Return the (x, y) coordinate for the center point of the cell that contains the specified text.  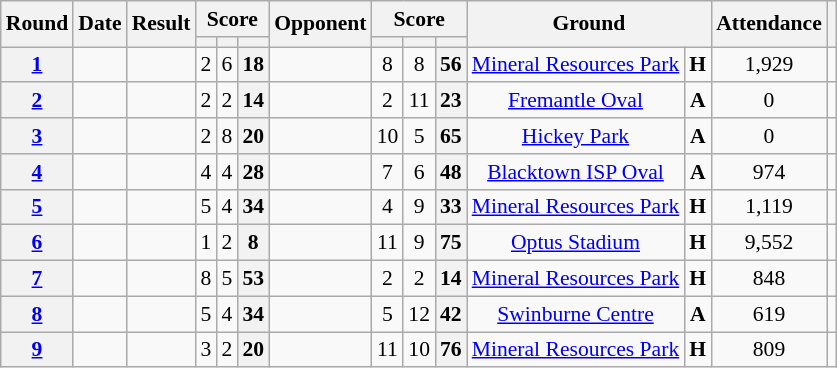
48 (451, 172)
23 (451, 101)
75 (451, 243)
974 (769, 172)
Optus Stadium (576, 243)
809 (769, 350)
Date (100, 24)
Blacktown ISP Oval (576, 172)
Swinburne Centre (576, 314)
Ground (589, 24)
1,929 (769, 65)
Round (38, 24)
848 (769, 279)
56 (451, 65)
Hickey Park (576, 136)
76 (451, 350)
12 (419, 314)
Result (162, 24)
28 (253, 172)
33 (451, 207)
42 (451, 314)
9,552 (769, 243)
Attendance (769, 24)
Fremantle Oval (576, 101)
53 (253, 279)
65 (451, 136)
619 (769, 314)
1,119 (769, 207)
Opponent (320, 24)
18 (253, 65)
